Pinpoint the cell where the given text exists, returning its (x, y) midpoint coordinate. 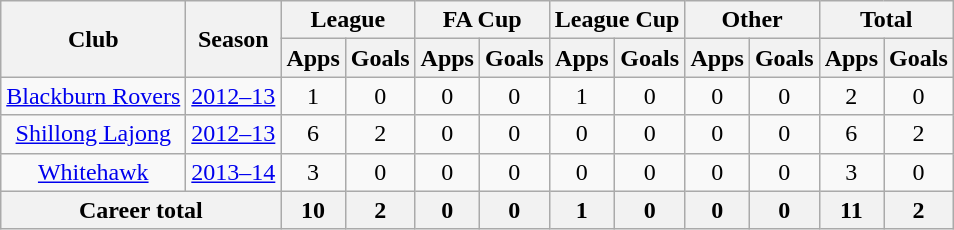
League Cup (617, 20)
Whitehawk (94, 172)
FA Cup (482, 20)
11 (851, 210)
2013–14 (234, 172)
Shillong Lajong (94, 134)
Career total (141, 210)
10 (313, 210)
Club (94, 39)
Blackburn Rovers (94, 96)
Season (234, 39)
Other (752, 20)
League (348, 20)
Total (886, 20)
